Determine the (X, Y) coordinate at the center of the cell enclosing the given text.  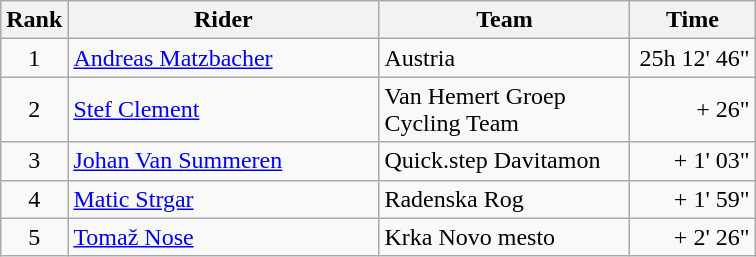
+ 1' 03" (692, 161)
4 (34, 199)
Team (504, 20)
Rank (34, 20)
Matic Strgar (224, 199)
+ 1' 59" (692, 199)
1 (34, 58)
Radenska Rog (504, 199)
Stef Clement (224, 110)
+ 26" (692, 110)
5 (34, 237)
Quick.step Davitamon (504, 161)
Time (692, 20)
Tomaž Nose (224, 237)
Van Hemert Groep Cycling Team (504, 110)
3 (34, 161)
+ 2' 26" (692, 237)
Rider (224, 20)
Johan Van Summeren (224, 161)
Krka Novo mesto (504, 237)
Andreas Matzbacher (224, 58)
Austria (504, 58)
2 (34, 110)
25h 12' 46" (692, 58)
